Detect which cell encompasses the target text, then output its (X, Y) center coordinate. 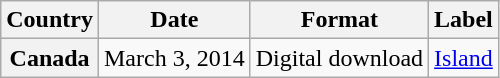
Island (464, 58)
Canada (50, 58)
Digital download (339, 58)
Country (50, 20)
Date (174, 20)
Label (464, 20)
Format (339, 20)
March 3, 2014 (174, 58)
